Detect which cell encompasses the target text, then output its (x, y) center coordinate. 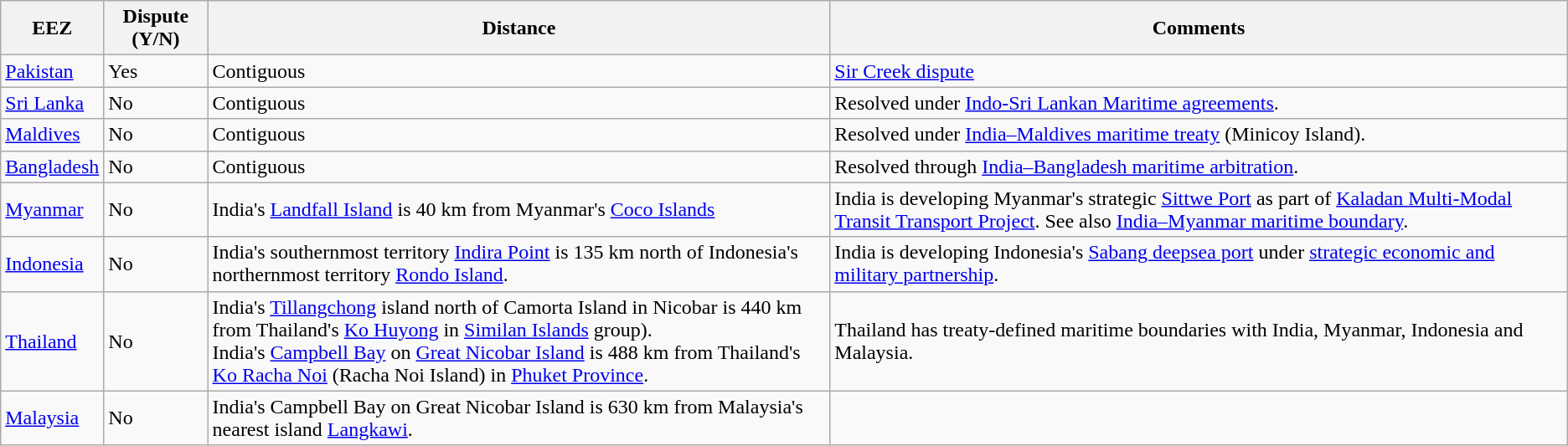
Indonesia (52, 264)
Yes (156, 71)
Dispute (Y/N) (156, 28)
Distance (519, 28)
Resolved through India–Bangladesh maritime arbitration. (1199, 167)
Sri Lanka (52, 103)
Pakistan (52, 71)
India's Campbell Bay on Great Nicobar Island is 630 km from Malaysia's nearest island Langkawi. (519, 418)
India's southernmost territory Indira Point is 135 km north of Indonesia's northernmost territory Rondo Island. (519, 264)
Resolved under Indo-Sri Lankan Maritime agreements. (1199, 103)
Bangladesh (52, 167)
Comments (1199, 28)
Myanmar (52, 209)
EEZ (52, 28)
India's Landfall Island is 40 km from Myanmar's Coco Islands (519, 209)
Resolved under India–Maldives maritime treaty (Minicoy Island). (1199, 135)
Thailand has treaty-defined maritime boundaries with India, Myanmar, Indonesia and Malaysia. (1199, 341)
Sir Creek dispute (1199, 71)
Thailand (52, 341)
Maldives (52, 135)
Malaysia (52, 418)
India is developing Indonesia's Sabang deepsea port under strategic economic and military partnership. (1199, 264)
